Return (X, Y) of the center of cell containing provided text 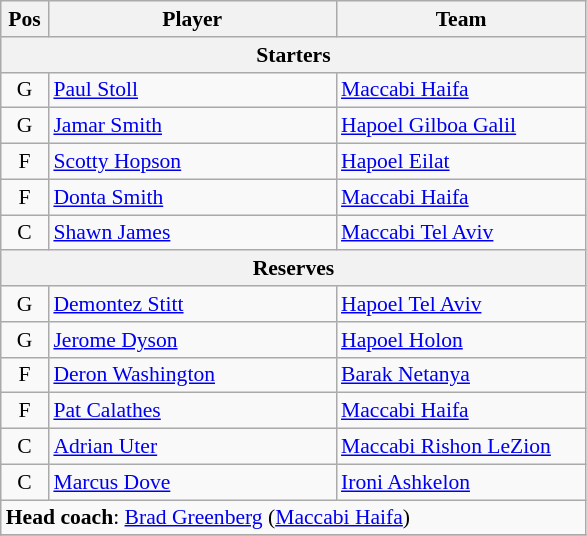
Ironi Ashkelon (461, 482)
Head coach: Brad Greenberg (Maccabi Haifa) (294, 518)
Demontez Stitt (192, 304)
Maccabi Rishon LeZion (461, 447)
Starters (294, 55)
Donta Smith (192, 197)
Maccabi Tel Aviv (461, 233)
Barak Netanya (461, 375)
Hapoel Gilboa Galil (461, 126)
Jerome Dyson (192, 340)
Team (461, 19)
Jamar Smith (192, 126)
Marcus Dove (192, 482)
Hapoel Tel Aviv (461, 304)
Shawn James (192, 233)
Scotty Hopson (192, 162)
Pos (25, 19)
Adrian Uter (192, 447)
Paul Stoll (192, 90)
Player (192, 19)
Hapoel Holon (461, 340)
Deron Washington (192, 375)
Pat Calathes (192, 411)
Hapoel Eilat (461, 162)
Reserves (294, 269)
